Capture the cell that displays the provided text and extract its [X, Y] central coordinate. 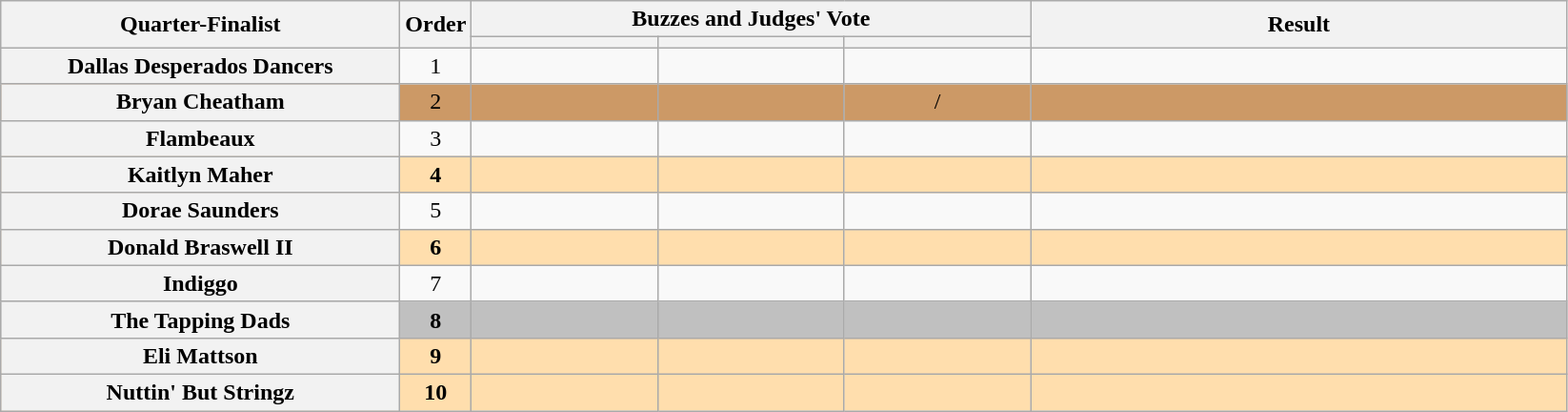
7 [436, 283]
Eli Mattson [200, 356]
5 [436, 211]
8 [436, 319]
Buzzes and Judges' Vote [751, 19]
Quarter-Finalist [200, 25]
6 [436, 247]
4 [436, 175]
The Tapping Dads [200, 319]
Indiggo [200, 283]
Dorae Saunders [200, 211]
Bryan Cheatham [200, 102]
1 [436, 66]
2 [436, 102]
Flambeaux [200, 138]
Result [1299, 25]
Kaitlyn Maher [200, 175]
Donald Braswell II [200, 247]
10 [436, 392]
Order [436, 25]
Nuttin' But Stringz [200, 392]
Dallas Desperados Dancers [200, 66]
/ [937, 102]
9 [436, 356]
3 [436, 138]
